Extract the [x, y] coordinate from the center of the cell holding the provided text.  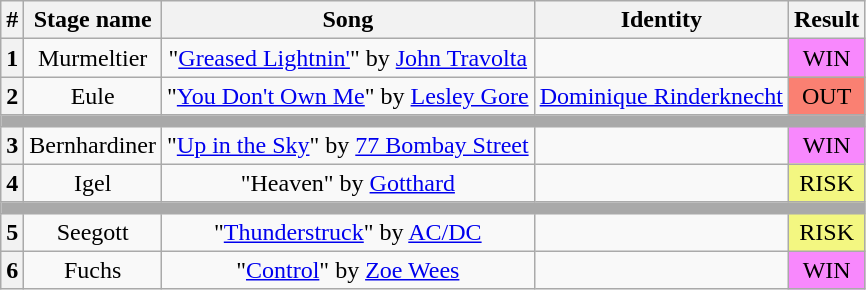
Seegott [93, 232]
Eule [93, 96]
Stage name [93, 20]
Identity [661, 20]
"Control" by Zoe Wees [348, 270]
2 [12, 96]
3 [12, 145]
4 [12, 183]
"Greased Lightnin'" by John Travolta [348, 58]
"You Don't Own Me" by Lesley Gore [348, 96]
Dominique Rinderknecht [661, 96]
"Heaven" by Gotthard [348, 183]
"Thunderstruck" by AC/DC [348, 232]
5 [12, 232]
# [12, 20]
"Up in the Sky" by 77 Bombay Street [348, 145]
Fuchs [93, 270]
OUT [826, 96]
Murmeltier [93, 58]
1 [12, 58]
Song [348, 20]
Bernhardiner [93, 145]
Igel [93, 183]
6 [12, 270]
Result [826, 20]
